Output the [x, y] coordinate of the center of the cell containing the given text.  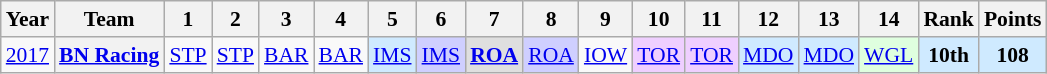
9 [606, 19]
11 [712, 19]
10 [658, 19]
13 [830, 19]
3 [286, 19]
14 [888, 19]
1 [188, 19]
Points [1013, 19]
8 [551, 19]
Year [28, 19]
WGL [888, 55]
2017 [28, 55]
108 [1013, 55]
BN Racing [109, 55]
5 [392, 19]
12 [768, 19]
4 [342, 19]
IOW [606, 55]
Rank [948, 19]
7 [494, 19]
2 [236, 19]
6 [442, 19]
10th [948, 55]
Team [109, 19]
